Capture the cell that displays the provided text and extract its (x, y) central coordinate. 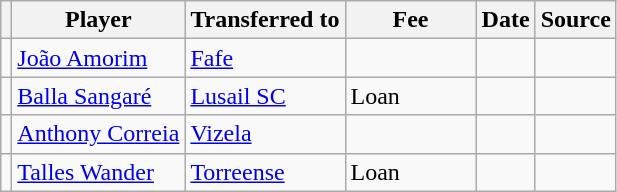
Source (576, 20)
João Amorim (98, 58)
Vizela (265, 134)
Date (506, 20)
Anthony Correia (98, 134)
Fafe (265, 58)
Lusail SC (265, 96)
Balla Sangaré (98, 96)
Talles Wander (98, 172)
Transferred to (265, 20)
Fee (410, 20)
Torreense (265, 172)
Player (98, 20)
